For the text-containing cell, return its midpoint in (X, Y) coordinate format. 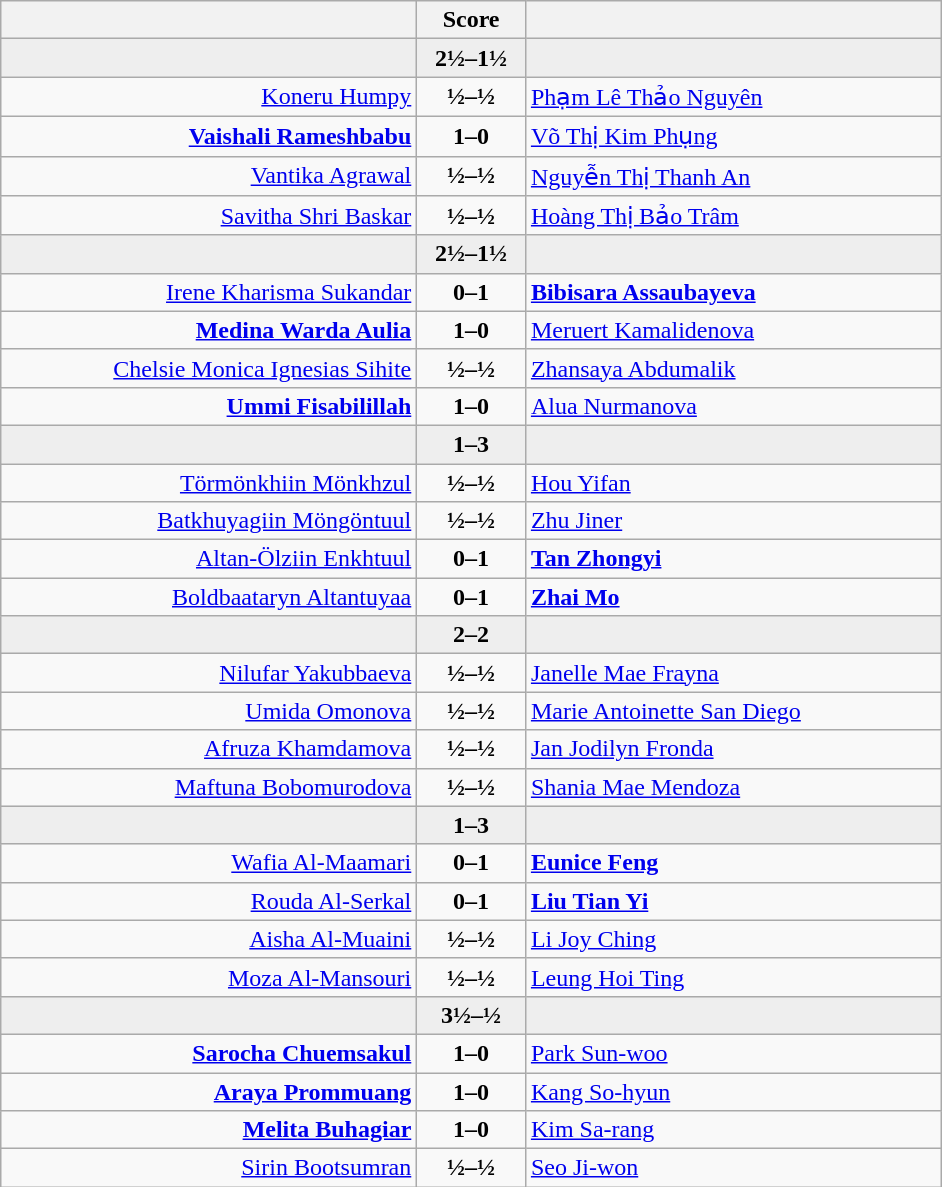
Hou Yifan (733, 483)
Vaishali Rameshbabu (209, 136)
Altan-Ölziin Enkhtuul (209, 559)
Törmönkhiin Mönkhzul (209, 483)
Vantika Agrawal (209, 176)
Nguyễn Thị Thanh An (733, 176)
Janelle Mae Frayna (733, 673)
Zhai Mo (733, 597)
Irene Kharisma Sukandar (209, 292)
Jan Jodilyn Fronda (733, 749)
Võ Thị Kim Phụng (733, 136)
Wafia Al-Maamari (209, 863)
Melita Buhagiar (209, 1130)
Umida Omonova (209, 711)
Park Sun-woo (733, 1053)
Moza Al-Mansouri (209, 977)
Seo Ji-won (733, 1168)
Alua Nurmanova (733, 406)
2–2 (472, 635)
Li Joy Ching (733, 939)
Zhu Jiner (733, 521)
Score (472, 20)
Sarocha Chuemsakul (209, 1053)
Medina Warda Aulia (209, 330)
Rouda Al-Serkal (209, 901)
Aisha Al-Muaini (209, 939)
Kim Sa-rang (733, 1130)
Eunice Feng (733, 863)
Boldbaataryn Altantuyaa (209, 597)
Araya Prommuang (209, 1091)
Zhansaya Abdumalik (733, 368)
Bibisara Assaubayeva (733, 292)
Koneru Humpy (209, 97)
Nilufar Yakubbaeva (209, 673)
Chelsie Monica Ignesias Sihite (209, 368)
Meruert Kamalidenova (733, 330)
Shania Mae Mendoza (733, 787)
Marie Antoinette San Diego (733, 711)
Phạm Lê Thảo Nguyên (733, 97)
Tan Zhongyi (733, 559)
Maftuna Bobomurodova (209, 787)
Afruza Khamdamova (209, 749)
3½–½ (472, 1015)
Savitha Shri Baskar (209, 216)
Sirin Bootsumran (209, 1168)
Batkhuyagiin Möngöntuul (209, 521)
Hoàng Thị Bảo Trâm (733, 216)
Liu Tian Yi (733, 901)
Ummi Fisabilillah (209, 406)
Leung Hoi Ting (733, 977)
Kang So-hyun (733, 1091)
